Capture the cell that displays the provided text and extract its (x, y) central coordinate. 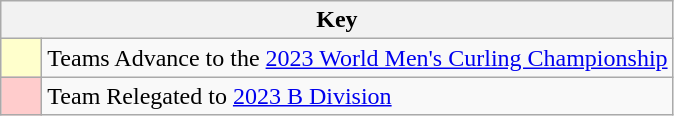
Team Relegated to 2023 B Division (358, 96)
Key (337, 20)
Teams Advance to the 2023 World Men's Curling Championship (358, 58)
